Output the [x, y] coordinate of the center of the cell containing the given text.  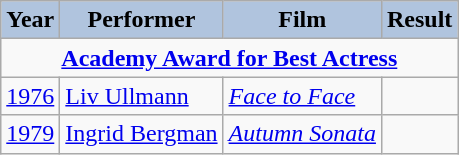
Film [302, 20]
Result [419, 20]
Ingrid Bergman [142, 134]
1976 [30, 96]
Liv Ullmann [142, 96]
Academy Award for Best Actress [230, 58]
1979 [30, 134]
Performer [142, 20]
Face to Face [302, 96]
Year [30, 20]
Autumn Sonata [302, 134]
